Identify which cell holds the provided text, then report its [X, Y] central coordinate. 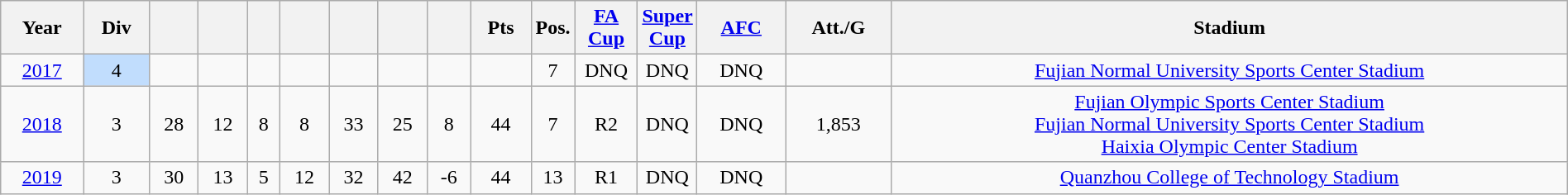
42 [402, 178]
4 [117, 70]
-6 [450, 178]
33 [354, 124]
2019 [42, 178]
Pts [501, 28]
R1 [606, 178]
Fujian Normal University Sports Center Stadium [1229, 70]
R2 [606, 124]
AFC [741, 28]
Att./G [839, 28]
Year [42, 28]
2017 [42, 70]
30 [174, 178]
Super Cup [667, 28]
28 [174, 124]
5 [263, 178]
2018 [42, 124]
Fujian Olympic Sports Center StadiumFujian Normal University Sports Center StadiumHaixia Olympic Center Stadium [1229, 124]
Quanzhou College of Technology Stadium [1229, 178]
FA Cup [606, 28]
Div [117, 28]
1,853 [839, 124]
25 [402, 124]
Pos. [552, 28]
Stadium [1229, 28]
32 [354, 178]
